For the text-containing cell, return its midpoint in (x, y) coordinate format. 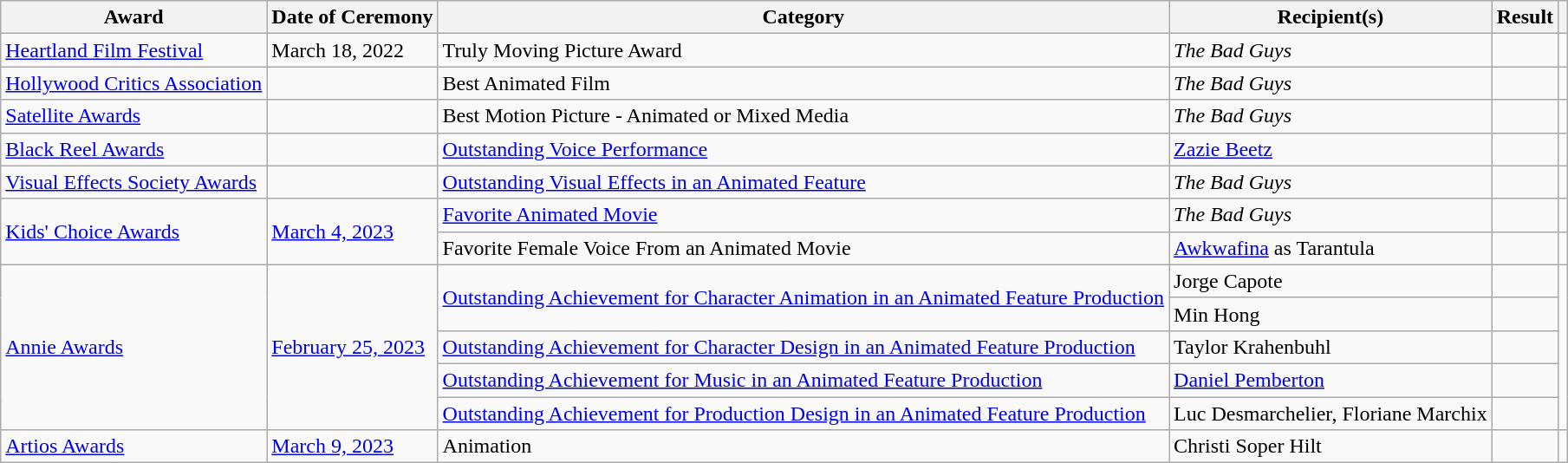
Award (133, 17)
Awkwafina as Tarantula (1331, 248)
Daniel Pemberton (1331, 380)
Recipient(s) (1331, 17)
Black Reel Awards (133, 149)
Min Hong (1331, 314)
Taylor Krahenbuhl (1331, 347)
March 18, 2022 (352, 50)
Christi Soper Hilt (1331, 447)
Luc Desmarchelier, Floriane Marchix (1331, 414)
Zazie Beetz (1331, 149)
Best Animated Film (804, 83)
Animation (804, 447)
Category (804, 17)
Kids' Choice Awards (133, 231)
Outstanding Achievement for Music in an Animated Feature Production (804, 380)
Hollywood Critics Association (133, 83)
February 25, 2023 (352, 347)
Truly Moving Picture Award (804, 50)
March 4, 2023 (352, 231)
Best Motion Picture - Animated or Mixed Media (804, 116)
Artios Awards (133, 447)
Annie Awards (133, 347)
Date of Ceremony (352, 17)
Favorite Female Voice From an Animated Movie (804, 248)
Result (1525, 17)
Satellite Awards (133, 116)
Outstanding Voice Performance (804, 149)
March 9, 2023 (352, 447)
Favorite Animated Movie (804, 215)
Outstanding Visual Effects in an Animated Feature (804, 182)
Outstanding Achievement for Production Design in an Animated Feature Production (804, 414)
Outstanding Achievement for Character Design in an Animated Feature Production (804, 347)
Heartland Film Festival (133, 50)
Jorge Capote (1331, 281)
Outstanding Achievement for Character Animation in an Animated Feature Production (804, 297)
Visual Effects Society Awards (133, 182)
